Capture the cell that displays the provided text and extract its (x, y) central coordinate. 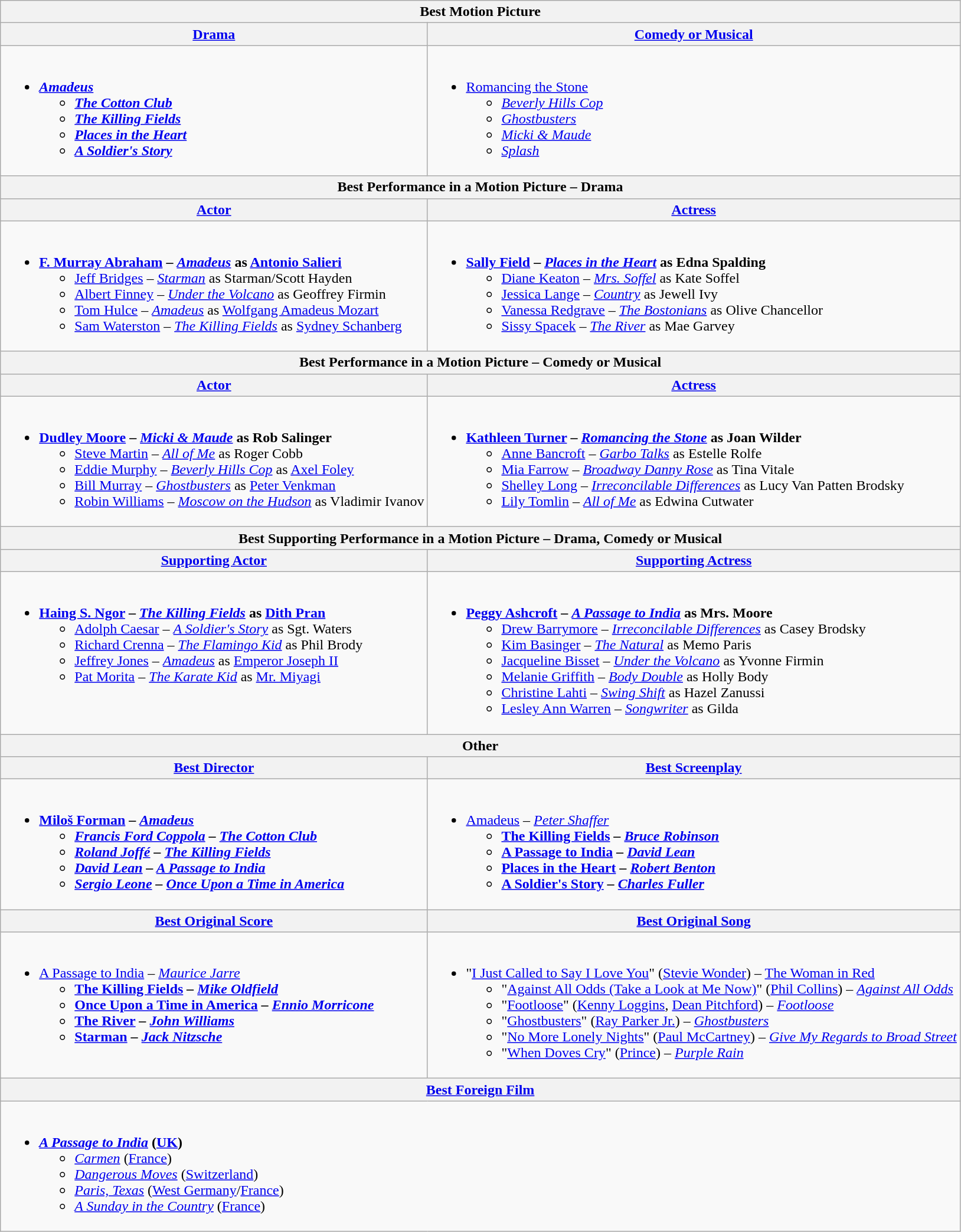
Best Original Score (214, 921)
Best Screenplay (694, 768)
Best Director (214, 768)
Best Supporting Performance in a Motion Picture – Drama, Comedy or Musical (480, 538)
Best Motion Picture (480, 12)
Other (480, 746)
AmadeusThe Cotton ClubThe Killing FieldsPlaces in the HeartA Soldier's Story (214, 111)
Romancing the StoneBeverly Hills CopGhostbustersMicki & MaudeSplash (694, 111)
Best Original Song (694, 921)
Drama (214, 34)
Supporting Actor (214, 560)
Comedy or Musical (694, 34)
Best Performance in a Motion Picture – Comedy or Musical (480, 362)
Best Performance in a Motion Picture – Drama (480, 187)
Supporting Actress (694, 560)
Best Foreign Film (480, 1090)
A Passage to India (UK)Carmen (France)Dangerous Moves (Switzerland)Paris, Texas (West Germany/France)A Sunday in the Country (France) (480, 1166)
